Return the (x, y) coordinate for the center point of the cell that contains the specified text.  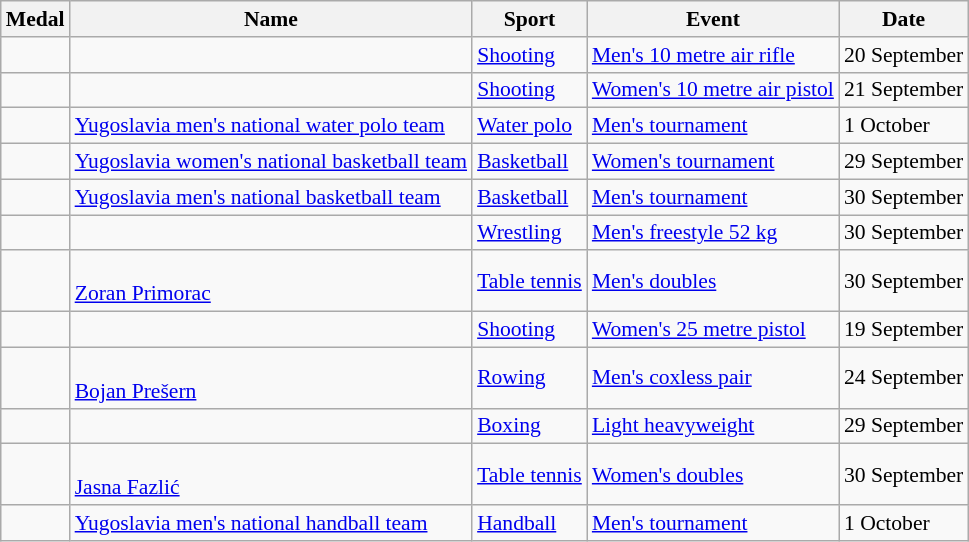
Bojan Prešern (271, 378)
Event (713, 19)
Rowing (530, 378)
20 September (904, 55)
Women's doubles (713, 474)
Yugoslavia women's national basketball team (271, 162)
Handball (530, 523)
Water polo (530, 126)
Jasna Fazlić (271, 474)
Light heavyweight (713, 426)
Women's 10 metre air pistol (713, 90)
Medal (36, 19)
Wrestling (530, 233)
Name (271, 19)
19 September (904, 330)
Men's freestyle 52 kg (713, 233)
Men's 10 metre air rifle (713, 55)
24 September (904, 378)
Date (904, 19)
Yugoslavia men's national basketball team (271, 197)
Men's doubles (713, 282)
Women's 25 metre pistol (713, 330)
Women's tournament (713, 162)
Yugoslavia men's national water polo team (271, 126)
Boxing (530, 426)
21 September (904, 90)
Sport (530, 19)
Yugoslavia men's national handball team (271, 523)
Zoran Primorac (271, 282)
Men's coxless pair (713, 378)
